Provide the (X, Y) coordinate of the cell's center where the given text is located.  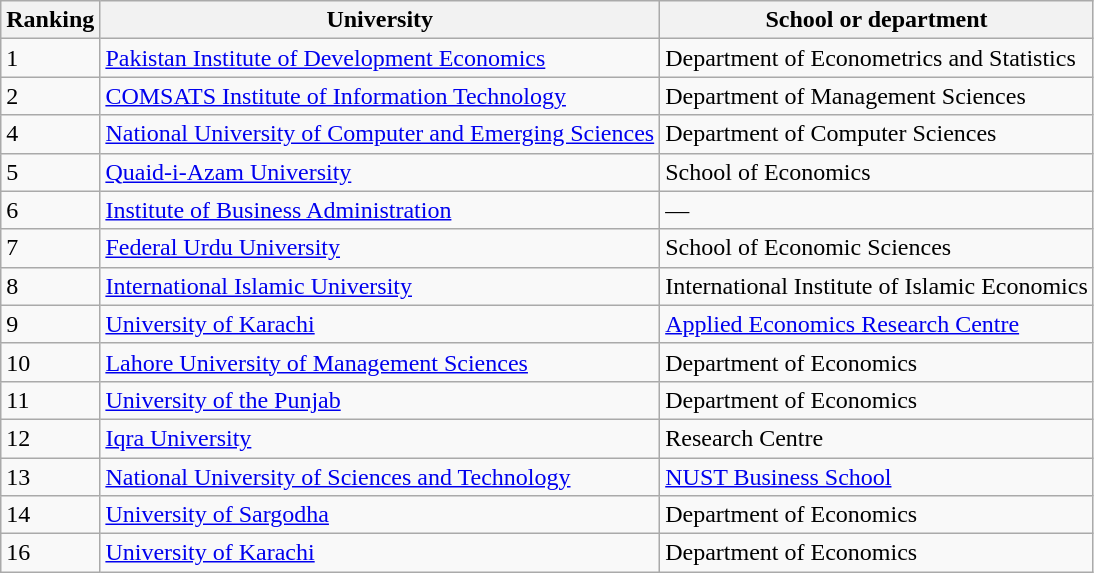
— (877, 210)
14 (50, 515)
School or department (877, 20)
5 (50, 172)
Lahore University of Management Sciences (380, 362)
Federal Urdu University (380, 248)
School of Economics (877, 172)
University of Sargodha (380, 515)
International Islamic University (380, 286)
Department of Computer Sciences (877, 134)
University of the Punjab (380, 400)
Institute of Business Administration (380, 210)
11 (50, 400)
Pakistan Institute of Development Economics (380, 58)
1 (50, 58)
International Institute of Islamic Economics (877, 286)
9 (50, 324)
2 (50, 96)
16 (50, 553)
COMSATS Institute of Information Technology (380, 96)
Research Centre (877, 438)
6 (50, 210)
School of Economic Sciences (877, 248)
8 (50, 286)
NUST Business School (877, 477)
12 (50, 438)
Department of Management Sciences (877, 96)
10 (50, 362)
Iqra University (380, 438)
Ranking (50, 20)
4 (50, 134)
Applied Economics Research Centre (877, 324)
Department of Econometrics and Statistics (877, 58)
National University of Sciences and Technology (380, 477)
National University of Computer and Emerging Sciences (380, 134)
7 (50, 248)
13 (50, 477)
University (380, 20)
Quaid-i-Azam University (380, 172)
